For the text-containing cell, return its midpoint in [x, y] coordinate format. 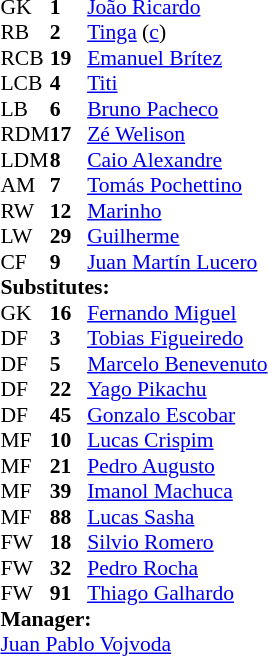
Lucas Crispim [177, 441]
Gonzalo Escobar [177, 415]
LCB [24, 83]
RDM [24, 135]
LW [24, 237]
Thiago Galhardo [177, 593]
CF [24, 262]
RW [24, 211]
Zé Welison [177, 135]
Lucas Sasha [177, 517]
5 [69, 364]
2 [69, 33]
19 [69, 58]
RB [24, 33]
32 [69, 568]
Juan Martín Lucero [177, 262]
6 [69, 109]
17 [69, 135]
10 [69, 441]
4 [69, 83]
8 [69, 160]
22 [69, 389]
Tobias Figueiredo [177, 339]
Imanol Machuca [177, 491]
88 [69, 517]
91 [69, 593]
16 [69, 313]
3 [69, 339]
21 [69, 466]
Pedro Rocha [177, 568]
Marinho [177, 211]
Emanuel Brítez [177, 58]
Bruno Pacheco [177, 109]
LB [24, 109]
Pedro Augusto [177, 466]
AM [24, 185]
Fernando Miguel [177, 313]
LDM [24, 160]
Marcelo Benevenuto [177, 364]
Substitutes: [134, 287]
9 [69, 262]
12 [69, 211]
29 [69, 237]
Titi [177, 83]
Tinga (c) [177, 33]
Manager: [134, 619]
GK [24, 313]
Guilherme [177, 237]
Yago Pikachu [177, 389]
45 [69, 415]
Caio Alexandre [177, 160]
7 [69, 185]
Silvio Romero [177, 543]
39 [69, 491]
18 [69, 543]
RCB [24, 58]
Tomás Pochettino [177, 185]
